Detect which cell encompasses the target text, then output its (X, Y) center coordinate. 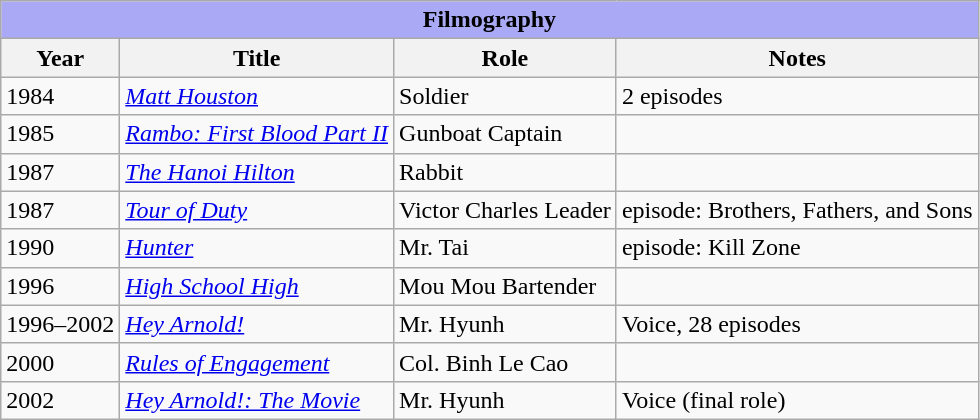
Soldier (506, 96)
1996 (60, 286)
Hey Arnold! (257, 324)
High School High (257, 286)
Voice (final role) (797, 400)
2002 (60, 400)
1984 (60, 96)
Voice, 28 episodes (797, 324)
Year (60, 58)
Gunboat Captain (506, 134)
Col. Binh Le Cao (506, 362)
2000 (60, 362)
Filmography (490, 20)
1996–2002 (60, 324)
Rabbit (506, 172)
Hey Arnold!: The Movie (257, 400)
Rambo: First Blood Part II (257, 134)
Matt Houston (257, 96)
Notes (797, 58)
Rules of Engagement (257, 362)
Victor Charles Leader (506, 210)
2 episodes (797, 96)
Hunter (257, 248)
1990 (60, 248)
1985 (60, 134)
The Hanoi Hilton (257, 172)
episode: Brothers, Fathers, and Sons (797, 210)
Role (506, 58)
Mr. Tai (506, 248)
episode: Kill Zone (797, 248)
Title (257, 58)
Tour of Duty (257, 210)
Mou Mou Bartender (506, 286)
